Output the (x, y) coordinate of the center of the cell containing the given text.  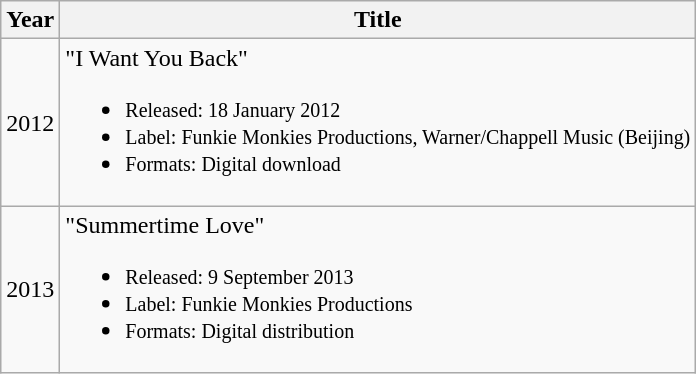
2012 (30, 122)
Title (378, 20)
2013 (30, 290)
Year (30, 20)
"I Want You Back"Released: 18 January 2012Label: Funkie Monkies Productions, Warner/Chappell Music (Beijing)Formats: Digital download (378, 122)
"Summertime Love"Released: 9 September 2013Label: Funkie Monkies ProductionsFormats: Digital distribution (378, 290)
